Scan for the cell matching the given text and deliver its (x, y) coordinate at center. 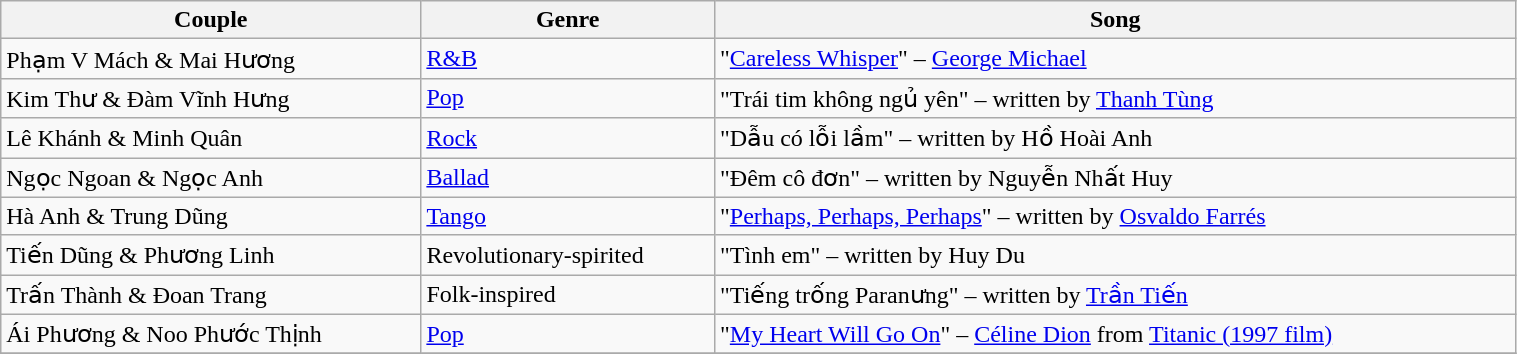
"Tiếng trống Paranưng" – written by Trần Tiến (1116, 295)
Phạm V Mách & Mai Hương (211, 59)
"Tình em" – written by Huy Du (1116, 255)
Tiến Dũng & Phương Linh (211, 255)
Ái Phương & Noo Phước Thịnh (211, 334)
Hà Anh & Trung Dũng (211, 216)
Tango (568, 216)
R&B (568, 59)
Folk-inspired (568, 295)
"Trái tim không ngủ yên" – written by Thanh Tùng (1116, 98)
Trấn Thành & Đoan Trang (211, 295)
Revolutionary-spirited (568, 255)
Lê Khánh & Minh Quân (211, 138)
"Perhaps, Perhaps, Perhaps" – written by Osvaldo Farrés (1116, 216)
Couple (211, 20)
Genre (568, 20)
Ngọc Ngoan & Ngọc Anh (211, 178)
Rock (568, 138)
"Careless Whisper" – George Michael (1116, 59)
"Đêm cô đơn" – written by Nguyễn Nhất Huy (1116, 178)
Song (1116, 20)
Ballad (568, 178)
"Dẫu có lỗi lầm" – written by Hồ Hoài Anh (1116, 138)
"My Heart Will Go On" – Céline Dion from Titanic (1997 film) (1116, 334)
Kim Thư & Đàm Vĩnh Hưng (211, 98)
